Detect which cell encompasses the target text, then output its [X, Y] center coordinate. 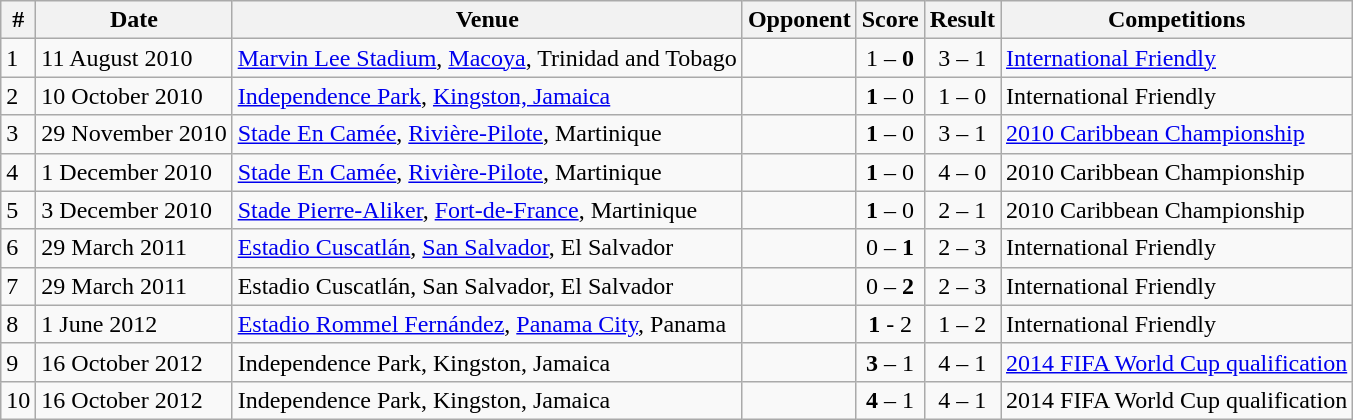
4 – 0 [962, 172]
4 [18, 172]
Result [962, 20]
2 – 1 [962, 210]
8 [18, 324]
10 [18, 400]
# [18, 20]
7 [18, 286]
Venue [487, 20]
1 December 2010 [134, 172]
11 August 2010 [134, 58]
1 June 2012 [134, 324]
3 [18, 134]
Marvin Lee Stadium, Macoya, Trinidad and Tobago [487, 58]
1 - 2 [890, 324]
9 [18, 362]
Score [890, 20]
2 [18, 96]
0 – 1 [890, 248]
Opponent [799, 20]
29 November 2010 [134, 134]
10 October 2010 [134, 96]
6 [18, 248]
Date [134, 20]
Competitions [1176, 20]
Stade Pierre-Aliker, Fort-de-France, Martinique [487, 210]
Estadio Rommel Fernández, Panama City, Panama [487, 324]
1 [18, 58]
0 – 2 [890, 286]
1 – 2 [962, 324]
3 December 2010 [134, 210]
5 [18, 210]
